Pinpoint the cell where the given text exists, returning its (X, Y) midpoint coordinate. 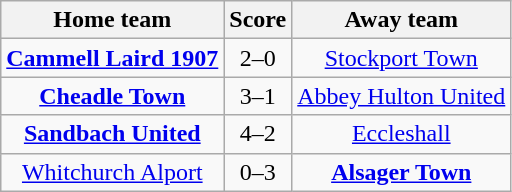
Whitchurch Alport (112, 172)
Stockport Town (402, 58)
Cammell Laird 1907 (112, 58)
Sandbach United (112, 134)
4–2 (258, 134)
3–1 (258, 96)
Cheadle Town (112, 96)
0–3 (258, 172)
Home team (112, 20)
Eccleshall (402, 134)
Abbey Hulton United (402, 96)
Away team (402, 20)
Alsager Town (402, 172)
Score (258, 20)
2–0 (258, 58)
